Provide the (X, Y) coordinate of the cell's center where the given text is located.  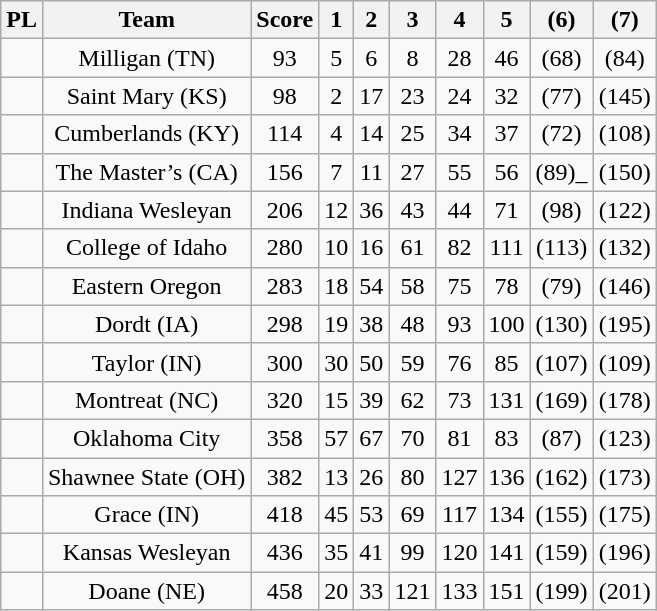
53 (372, 515)
83 (506, 438)
Score (285, 20)
62 (412, 400)
298 (285, 324)
10 (336, 248)
Milligan (TN) (146, 58)
12 (336, 210)
151 (506, 591)
(130) (562, 324)
121 (412, 591)
117 (460, 515)
(7) (624, 20)
33 (372, 591)
(84) (624, 58)
(132) (624, 248)
15 (336, 400)
19 (336, 324)
(72) (562, 134)
(162) (562, 477)
Shawnee State (OH) (146, 477)
8 (412, 58)
38 (372, 324)
7 (336, 172)
39 (372, 400)
(122) (624, 210)
26 (372, 477)
134 (506, 515)
1 (336, 20)
32 (506, 96)
56 (506, 172)
Doane (NE) (146, 591)
(87) (562, 438)
25 (412, 134)
300 (285, 362)
11 (372, 172)
76 (460, 362)
(108) (624, 134)
43 (412, 210)
14 (372, 134)
28 (460, 58)
27 (412, 172)
45 (336, 515)
Cumberlands (KY) (146, 134)
23 (412, 96)
320 (285, 400)
418 (285, 515)
(196) (624, 553)
114 (285, 134)
78 (506, 286)
34 (460, 134)
(155) (562, 515)
54 (372, 286)
(145) (624, 96)
The Master’s (CA) (146, 172)
(169) (562, 400)
Team (146, 20)
16 (372, 248)
37 (506, 134)
(98) (562, 210)
133 (460, 591)
PL (22, 20)
(6) (562, 20)
(159) (562, 553)
67 (372, 438)
Dordt (IA) (146, 324)
35 (336, 553)
6 (372, 58)
436 (285, 553)
85 (506, 362)
280 (285, 248)
36 (372, 210)
50 (372, 362)
71 (506, 210)
20 (336, 591)
99 (412, 553)
156 (285, 172)
Oklahoma City (146, 438)
100 (506, 324)
(195) (624, 324)
(201) (624, 591)
48 (412, 324)
18 (336, 286)
206 (285, 210)
Indiana Wesleyan (146, 210)
(77) (562, 96)
58 (412, 286)
Saint Mary (KS) (146, 96)
13 (336, 477)
Montreat (NC) (146, 400)
69 (412, 515)
(79) (562, 286)
98 (285, 96)
80 (412, 477)
(107) (562, 362)
(175) (624, 515)
(68) (562, 58)
Eastern Oregon (146, 286)
111 (506, 248)
75 (460, 286)
(123) (624, 438)
Kansas Wesleyan (146, 553)
458 (285, 591)
30 (336, 362)
Grace (IN) (146, 515)
(89)_ (562, 172)
61 (412, 248)
57 (336, 438)
(173) (624, 477)
127 (460, 477)
131 (506, 400)
(109) (624, 362)
24 (460, 96)
55 (460, 172)
81 (460, 438)
120 (460, 553)
358 (285, 438)
College of Idaho (146, 248)
(150) (624, 172)
136 (506, 477)
73 (460, 400)
3 (412, 20)
141 (506, 553)
(178) (624, 400)
41 (372, 553)
(199) (562, 591)
46 (506, 58)
70 (412, 438)
44 (460, 210)
283 (285, 286)
Taylor (IN) (146, 362)
(113) (562, 248)
59 (412, 362)
17 (372, 96)
382 (285, 477)
(146) (624, 286)
82 (460, 248)
